Search for the cell housing the specified text and yield its [x, y] center coordinate. 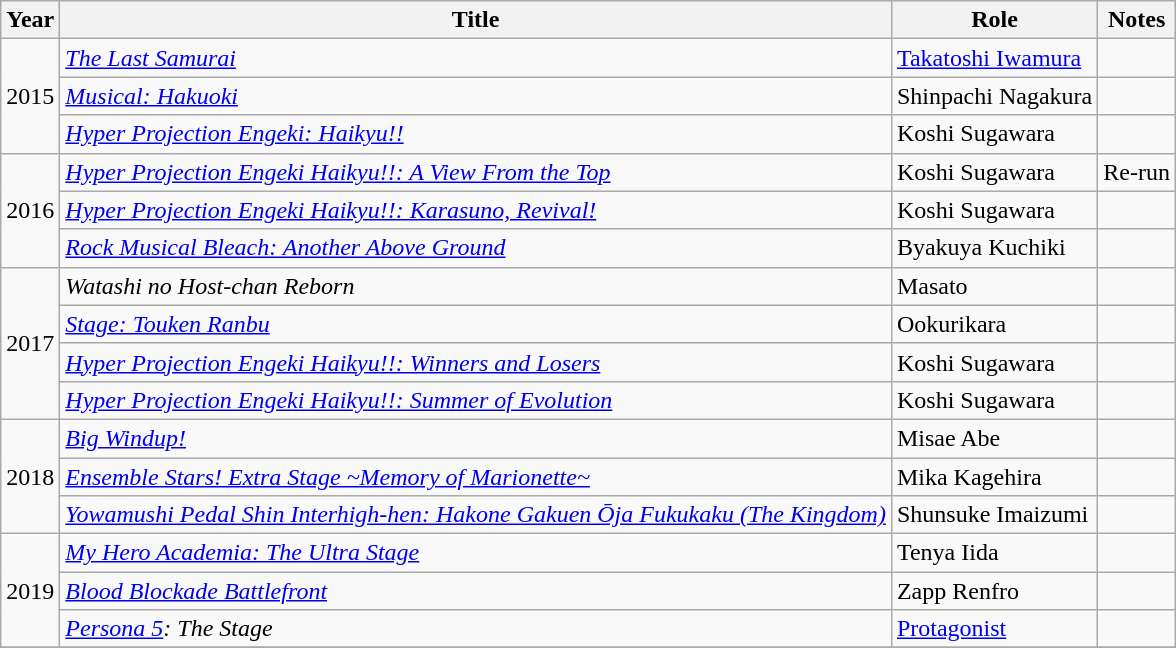
Misae Abe [994, 438]
Re-run [1137, 172]
Zapp Renfro [994, 591]
2018 [30, 476]
My Hero Academia: The Ultra Stage [476, 553]
Yowamushi Pedal Shin Interhigh-hen: Hakone Gakuen Ōja Fukukaku (The Kingdom) [476, 515]
Rock Musical Bleach: Another Above Ground [476, 248]
Blood Blockade Battlefront [476, 591]
Hyper Projection Engeki Haikyu!!: Winners and Losers [476, 362]
Tenya Iida [994, 553]
2016 [30, 210]
Role [994, 20]
Takatoshi Iwamura [994, 58]
Hyper Projection Engeki Haikyu!!: Karasuno, Revival! [476, 210]
Protagonist [994, 629]
Mika Kagehira [994, 477]
Hyper Projection Engeki Haikyu!!: A View From the Top [476, 172]
Ensemble Stars! Extra Stage ~Memory of Marionette~ [476, 477]
Big Windup! [476, 438]
Ookurikara [994, 324]
Shunsuke Imaizumi [994, 515]
Musical: Hakuoki [476, 96]
The Last Samurai [476, 58]
Persona 5: The Stage [476, 629]
Byakuya Kuchiki [994, 248]
2017 [30, 343]
2015 [30, 96]
Notes [1137, 20]
2019 [30, 591]
Year [30, 20]
Masato [994, 286]
Hyper Projection Engeki: Haikyu!! [476, 134]
Stage: Touken Ranbu [476, 324]
Title [476, 20]
Watashi no Host-chan Reborn [476, 286]
Hyper Projection Engeki Haikyu!!: Summer of Evolution [476, 400]
Shinpachi Nagakura [994, 96]
